Capture the cell that displays the provided text and extract its [x, y] central coordinate. 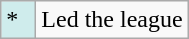
* [18, 20]
Led the league [112, 20]
